Determine the [X, Y] coordinate at the center of the cell enclosing the given text.  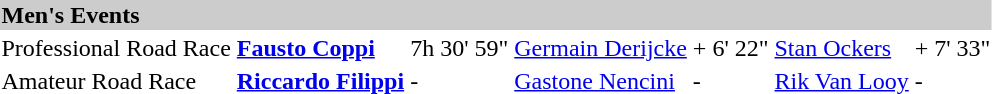
Men's Events [496, 15]
Fausto Coppi [320, 48]
+ 7' 33" [952, 48]
Stan Ockers [842, 48]
+ 6' 22" [730, 48]
Germain Derijcke [601, 48]
7h 30' 59" [460, 48]
Professional Road Race [116, 48]
